Locate the cell with the specified text and output its [x, y] center coordinate. 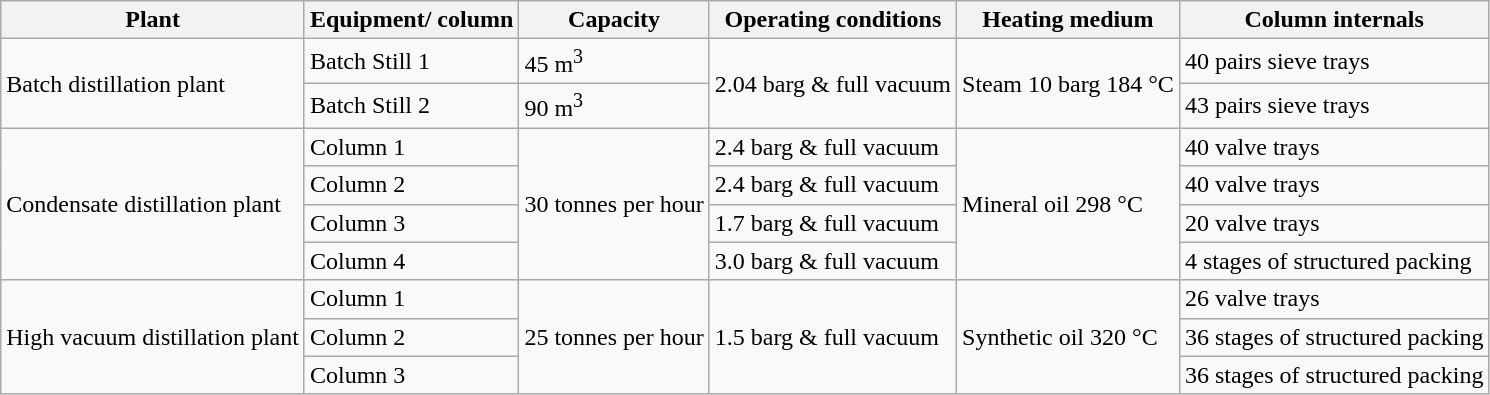
High vacuum distillation plant [153, 337]
40 pairs sieve trays [1334, 62]
Column internals [1334, 20]
Plant [153, 20]
2.04 barg & full vacuum [832, 84]
26 valve trays [1334, 299]
Equipment/ column [411, 20]
1.5 barg & full vacuum [832, 337]
4 stages of structured packing [1334, 261]
Steam 10 barg 184 °C [1068, 84]
Operating conditions [832, 20]
90 m3 [614, 106]
20 valve trays [1334, 223]
3.0 barg & full vacuum [832, 261]
1.7 barg & full vacuum [832, 223]
Batch Still 1 [411, 62]
Heating medium [1068, 20]
Batch distillation plant [153, 84]
Capacity [614, 20]
43 pairs sieve trays [1334, 106]
Batch Still 2 [411, 106]
Synthetic oil 320 °C [1068, 337]
30 tonnes per hour [614, 204]
Column 4 [411, 261]
45 m3 [614, 62]
Mineral oil 298 °C [1068, 204]
Condensate distillation plant [153, 204]
25 tonnes per hour [614, 337]
